Locate the cell with the specified text and output its [X, Y] center coordinate. 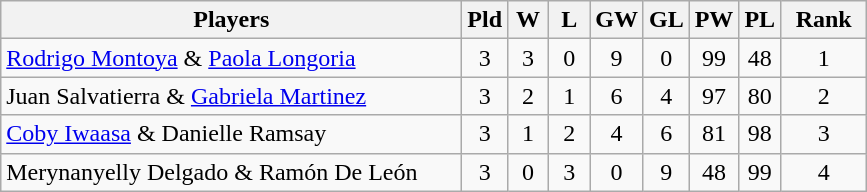
GW [617, 20]
W [528, 20]
Juan Salvatierra & Gabriela Martinez [232, 96]
81 [714, 134]
98 [760, 134]
Rank [824, 20]
Coby Iwaasa & Danielle Ramsay [232, 134]
Players [232, 20]
Rodrigo Montoya & Paola Longoria [232, 58]
80 [760, 96]
Merynanyelly Delgado & Ramón De León [232, 172]
Pld [485, 20]
PW [714, 20]
97 [714, 96]
GL [666, 20]
PL [760, 20]
L [570, 20]
